Locate the cell with the specified text and output its (x, y) center coordinate. 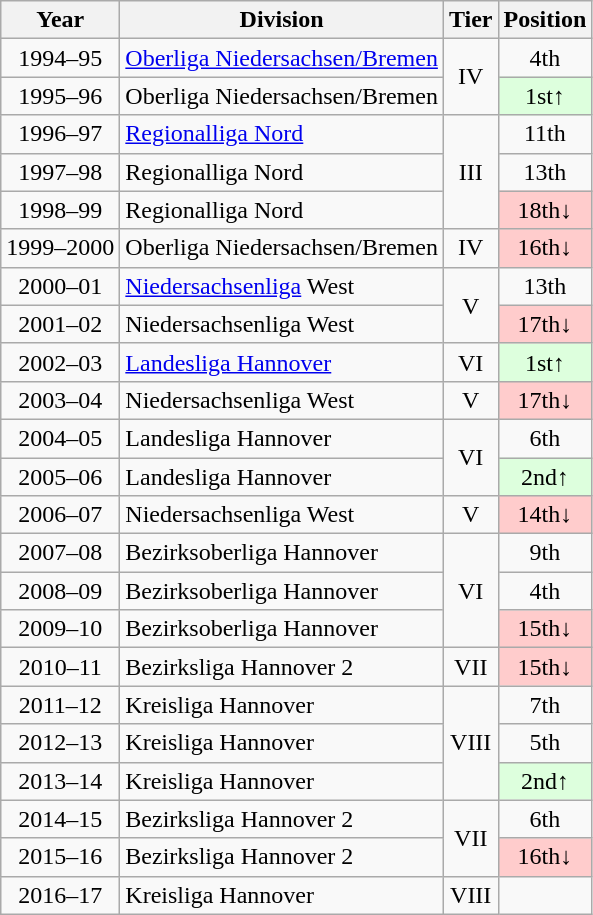
2011–12 (60, 705)
Tier (470, 20)
2001–02 (60, 324)
2003–04 (60, 400)
2012–13 (60, 743)
1996–97 (60, 134)
5th (545, 743)
11th (545, 134)
1994–95 (60, 58)
2013–14 (60, 781)
2002–03 (60, 362)
2008–09 (60, 591)
2005–06 (60, 477)
2007–08 (60, 553)
2000–01 (60, 286)
2006–07 (60, 515)
Position (545, 20)
III (470, 172)
1995–96 (60, 96)
1998–99 (60, 210)
1997–98 (60, 172)
Division (282, 20)
9th (545, 553)
2015–16 (60, 857)
7th (545, 705)
2004–05 (60, 438)
1999–2000 (60, 248)
2010–11 (60, 667)
14th↓ (545, 515)
Year (60, 20)
2014–15 (60, 819)
2016–17 (60, 895)
18th↓ (545, 210)
2009–10 (60, 629)
